Pinpoint the cell where the given text exists, returning its [x, y] midpoint coordinate. 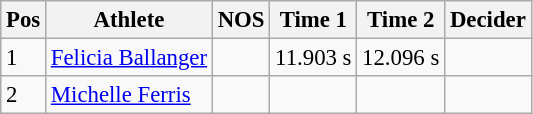
Time 1 [314, 20]
Michelle Ferris [130, 95]
Decider [488, 20]
11.903 s [314, 58]
NOS [240, 20]
1 [24, 58]
Athlete [130, 20]
Time 2 [401, 20]
2 [24, 95]
Felicia Ballanger [130, 58]
12.096 s [401, 58]
Pos [24, 20]
